From the cell containing the given text, extract its center point as (X, Y) coordinate. 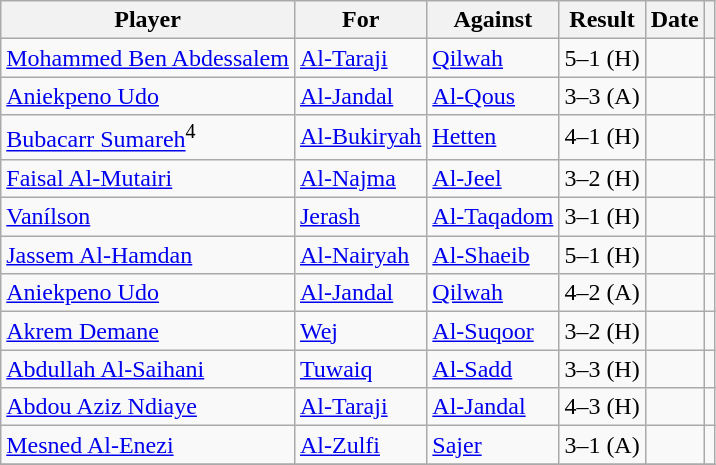
Jerash (360, 217)
3–1 (A) (602, 445)
Akrem Demane (148, 331)
Al-Shaeib (493, 255)
Mohammed Ben Abdessalem (148, 58)
Abdou Aziz Ndiaye (148, 407)
4–2 (A) (602, 293)
Al-Qous (493, 96)
Player (148, 20)
Al-Taqadom (493, 217)
Abdullah Al-Saihani (148, 369)
Mesned Al-Enezi (148, 445)
Faisal Al-Mutairi (148, 178)
Al-Najma (360, 178)
For (360, 20)
3–1 (H) (602, 217)
Date (674, 20)
4–3 (H) (602, 407)
Hetten (493, 138)
Al-Suqoor (493, 331)
4–1 (H) (602, 138)
Al-Nairyah (360, 255)
3–3 (A) (602, 96)
Al-Bukiryah (360, 138)
Al-Jeel (493, 178)
Al-Zulfi (360, 445)
Wej (360, 331)
Against (493, 20)
Tuwaiq (360, 369)
3–3 (H) (602, 369)
Vanílson (148, 217)
Result (602, 20)
Jassem Al-Hamdan (148, 255)
Sajer (493, 445)
Al-Sadd (493, 369)
Bubacarr Sumareh4 (148, 138)
